Return the (x, y) coordinate for the center point of the cell that contains the specified text.  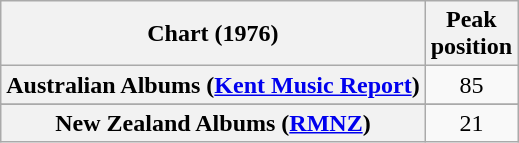
New Zealand Albums (RMNZ) (213, 123)
Peakposition (471, 34)
Chart (1976) (213, 34)
Australian Albums (Kent Music Report) (213, 85)
85 (471, 85)
21 (471, 123)
